Output the (X, Y) coordinate of the center of the cell containing the given text.  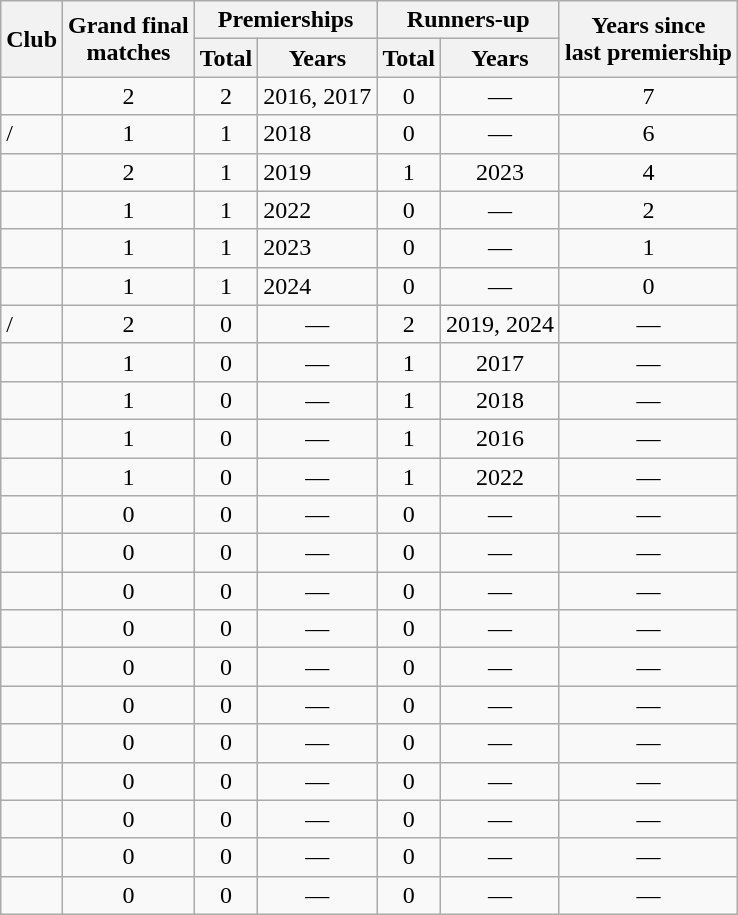
Years sincelast premiership (648, 39)
2019, 2024 (500, 324)
Runners-up (468, 20)
6 (648, 134)
Premierships (286, 20)
2016 (500, 438)
Club (32, 39)
2019 (318, 172)
2017 (500, 362)
Grand finalmatches (129, 39)
2016, 2017 (318, 96)
7 (648, 96)
4 (648, 172)
2024 (318, 286)
